For the text-containing cell, return its midpoint in (x, y) coordinate format. 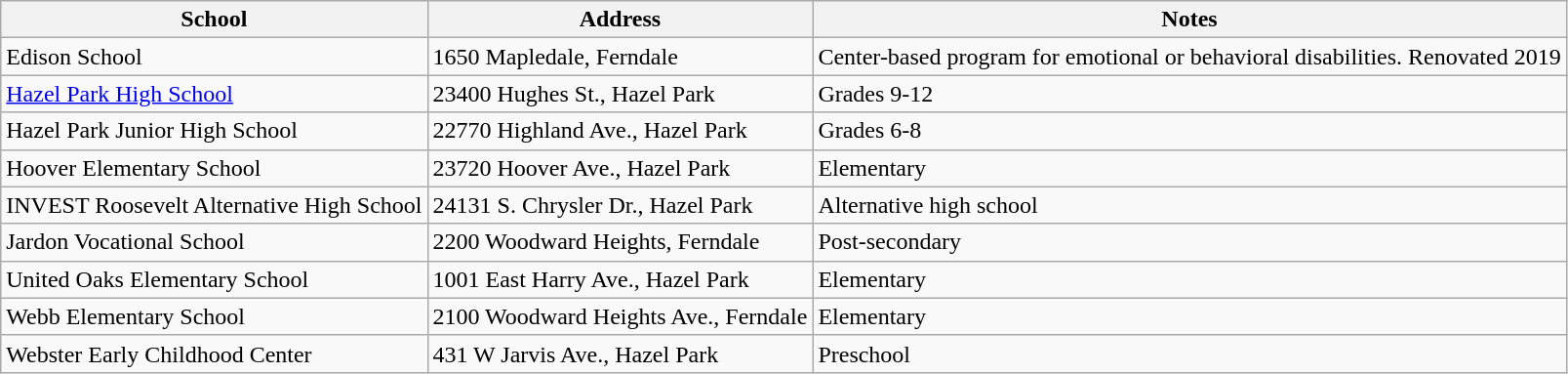
1650 Mapledale, Ferndale (621, 57)
Jardon Vocational School (215, 242)
Hoover Elementary School (215, 168)
24131 S. Chrysler Dr., Hazel Park (621, 205)
Post-secondary (1189, 242)
INVEST Roosevelt Alternative High School (215, 205)
2200 Woodward Heights, Ferndale (621, 242)
United Oaks Elementary School (215, 279)
2100 Woodward Heights Ave., Ferndale (621, 316)
Hazel Park High School (215, 94)
Address (621, 20)
Grades 9-12 (1189, 94)
23400 Hughes St., Hazel Park (621, 94)
Hazel Park Junior High School (215, 131)
Center-based program for emotional or behavioral disabilities. Renovated 2019 (1189, 57)
Notes (1189, 20)
Webb Elementary School (215, 316)
22770 Highland Ave., Hazel Park (621, 131)
23720 Hoover Ave., Hazel Park (621, 168)
431 W Jarvis Ave., Hazel Park (621, 353)
Edison School (215, 57)
Webster Early Childhood Center (215, 353)
Alternative high school (1189, 205)
Preschool (1189, 353)
1001 East Harry Ave., Hazel Park (621, 279)
School (215, 20)
Grades 6-8 (1189, 131)
